Scan for the cell matching the given text and deliver its (X, Y) coordinate at center. 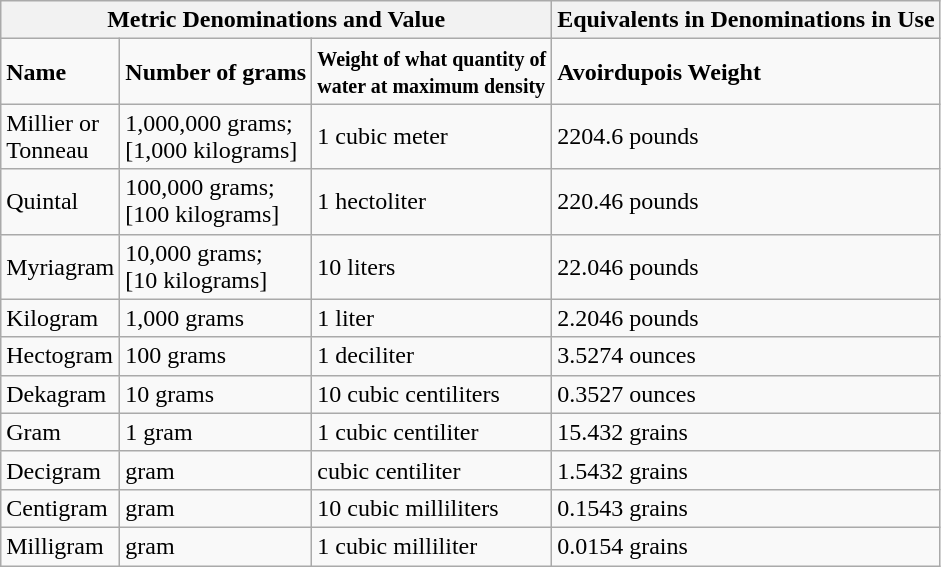
2204.6 pounds (746, 136)
1,000,000 grams;[1,000 kilograms] (216, 136)
Myriagram (60, 266)
1 deciliter (432, 356)
10 cubic milliliters (432, 508)
0.3527 ounces (746, 394)
100,000 grams;[100 kilograms] (216, 202)
0.0154 grains (746, 546)
0.1543 grains (746, 508)
Milligram (60, 546)
Avoirdupois Weight (746, 72)
Dekagram (60, 394)
22.046 pounds (746, 266)
3.5274 ounces (746, 356)
Centigram (60, 508)
Kilogram (60, 318)
1 cubic centiliter (432, 432)
10 grams (216, 394)
Name (60, 72)
Gram (60, 432)
Millier orTonneau (60, 136)
2.2046 pounds (746, 318)
100 grams (216, 356)
1 hectoliter (432, 202)
Equivalents in Denominations in Use (746, 20)
Decigram (60, 470)
Quintal (60, 202)
1.5432 grains (746, 470)
cubic centiliter (432, 470)
1,000 grams (216, 318)
10 liters (432, 266)
Hectogram (60, 356)
10,000 grams;[10 kilograms] (216, 266)
1 cubic milliliter (432, 546)
Number of grams (216, 72)
1 gram (216, 432)
220.46 pounds (746, 202)
Weight of what quantity ofwater at maximum density (432, 72)
1 cubic meter (432, 136)
1 liter (432, 318)
10 cubic centiliters (432, 394)
15.432 grains (746, 432)
Metric Denominations and Value (276, 20)
